Return [X, Y] of the center of cell containing provided text 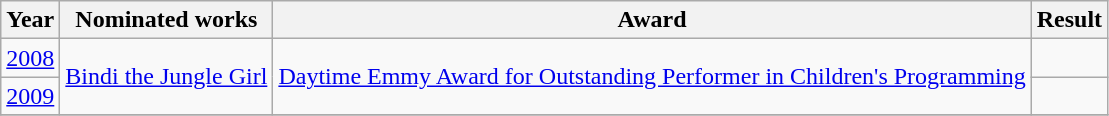
Bindi the Jungle Girl [166, 77]
Result [1069, 20]
Nominated works [166, 20]
Year [30, 20]
Daytime Emmy Award for Outstanding Performer in Children's Programming [652, 77]
2009 [30, 96]
2008 [30, 58]
Award [652, 20]
